From the cell containing the given text, extract its center point as (X, Y) coordinate. 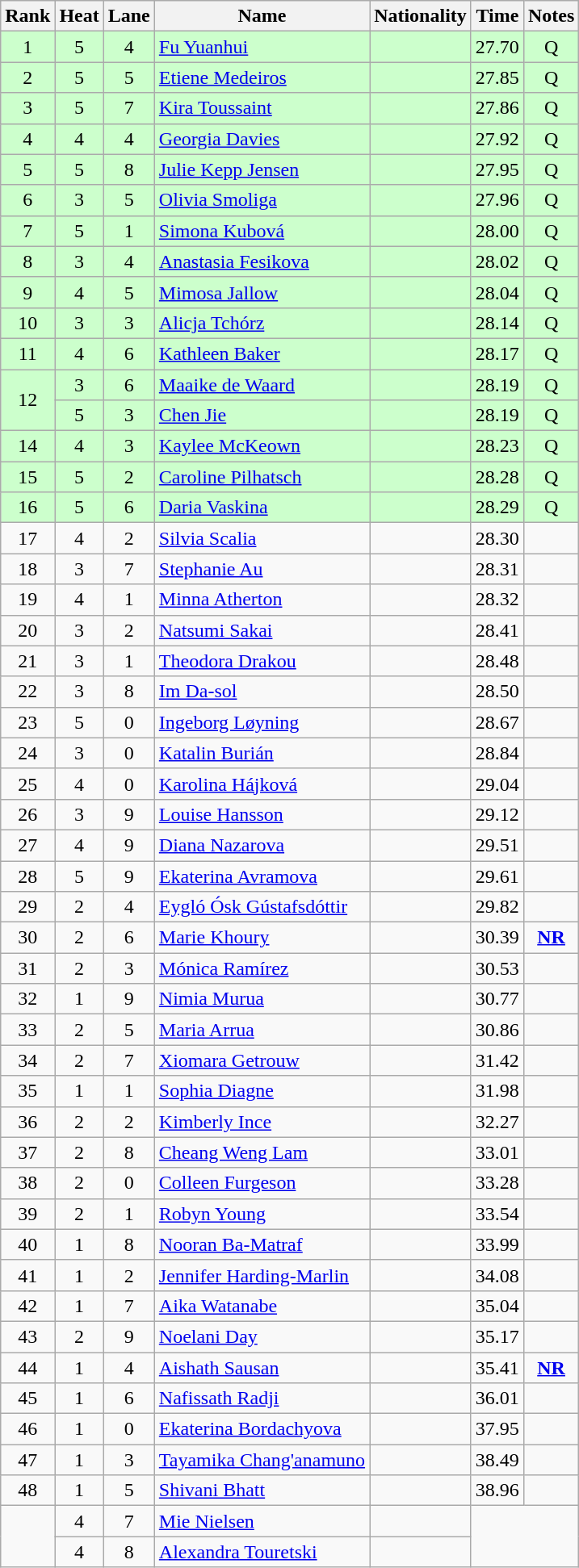
Marie Khoury (262, 938)
28.41 (497, 630)
38.49 (497, 1460)
33.01 (497, 1152)
27.95 (497, 169)
Jennifer Harding-Marlin (262, 1275)
39 (27, 1214)
Karolina Hájková (262, 784)
Noelani Day (262, 1336)
28.23 (497, 446)
38 (27, 1183)
Etiene Medeiros (262, 77)
32.27 (497, 1122)
Cheang Weng Lam (262, 1152)
31.42 (497, 1060)
30.53 (497, 968)
18 (27, 569)
43 (27, 1336)
Heat (79, 16)
28.29 (497, 508)
19 (27, 600)
29.04 (497, 784)
Lane (129, 16)
Minna Atherton (262, 600)
29.51 (497, 845)
34 (27, 1060)
Shivani Bhatt (262, 1491)
33.99 (497, 1244)
15 (27, 477)
28.04 (497, 292)
Alicja Tchórz (262, 323)
Alexandra Touretski (262, 1552)
Fu Yuanhui (262, 47)
27.70 (497, 47)
Theodora Drakou (262, 661)
21 (27, 661)
11 (27, 353)
27.96 (497, 200)
24 (27, 753)
Mimosa Jallow (262, 292)
20 (27, 630)
Maaike de Waard (262, 385)
Kaylee McKeown (262, 446)
Anastasia Fesikova (262, 261)
37.95 (497, 1429)
31 (27, 968)
Rank (27, 16)
Kimberly Ince (262, 1122)
28.50 (497, 692)
29 (27, 907)
Simona Kubová (262, 231)
22 (27, 692)
35 (27, 1091)
Name (262, 16)
Maria Arrua (262, 1030)
38.96 (497, 1491)
41 (27, 1275)
Tayamika Chang'anamuno (262, 1460)
28.30 (497, 538)
Aishath Sausan (262, 1368)
Colleen Furgeson (262, 1183)
Mónica Ramírez (262, 968)
Silvia Scalia (262, 538)
28.48 (497, 661)
Kira Toussaint (262, 108)
28.14 (497, 323)
35.04 (497, 1306)
44 (27, 1368)
Ingeborg Løyning (262, 722)
45 (27, 1399)
Julie Kepp Jensen (262, 169)
36.01 (497, 1399)
36 (27, 1122)
Mie Nielsen (262, 1521)
46 (27, 1429)
31.98 (497, 1091)
10 (27, 323)
Louise Hansson (262, 814)
32 (27, 999)
Diana Nazarova (262, 845)
28 (27, 876)
35.41 (497, 1368)
35.17 (497, 1336)
28.67 (497, 722)
27.86 (497, 108)
34.08 (497, 1275)
28.17 (497, 353)
27 (27, 845)
Olivia Smoliga (262, 200)
Nafissath Radji (262, 1399)
Natsumi Sakai (262, 630)
28.28 (497, 477)
37 (27, 1152)
29.61 (497, 876)
47 (27, 1460)
Ekaterina Avramova (262, 876)
16 (27, 508)
Georgia Davies (262, 139)
27.85 (497, 77)
29.12 (497, 814)
30.86 (497, 1030)
28.84 (497, 753)
30.77 (497, 999)
Caroline Pilhatsch (262, 477)
14 (27, 446)
Notes (551, 16)
29.82 (497, 907)
27.92 (497, 139)
26 (27, 814)
33 (27, 1030)
Stephanie Au (262, 569)
Aika Watanabe (262, 1306)
Daria Vaskina (262, 508)
23 (27, 722)
Kathleen Baker (262, 353)
Eygló Ósk Gústafsdóttir (262, 907)
12 (27, 400)
42 (27, 1306)
17 (27, 538)
Time (497, 16)
28.00 (497, 231)
25 (27, 784)
30.39 (497, 938)
Sophia Diagne (262, 1091)
Katalin Burián (262, 753)
Robyn Young (262, 1214)
Ekaterina Bordachyova (262, 1429)
48 (27, 1491)
Im Da-sol (262, 692)
40 (27, 1244)
30 (27, 938)
28.02 (497, 261)
Nationality (421, 16)
Chen Jie (262, 416)
Xiomara Getrouw (262, 1060)
28.31 (497, 569)
28.32 (497, 600)
33.28 (497, 1183)
Nimia Murua (262, 999)
Nooran Ba-Matraf (262, 1244)
33.54 (497, 1214)
